Detect which cell encompasses the target text, then output its [x, y] center coordinate. 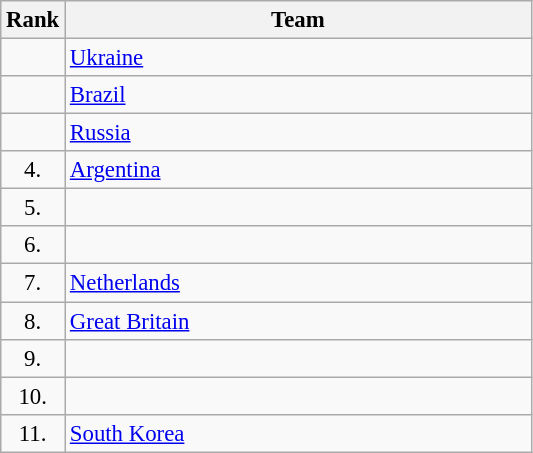
11. [33, 433]
4. [33, 170]
5. [33, 208]
Rank [33, 20]
7. [33, 283]
Russia [298, 133]
8. [33, 321]
9. [33, 358]
10. [33, 396]
Brazil [298, 95]
Ukraine [298, 58]
Argentina [298, 170]
Team [298, 20]
Great Britain [298, 321]
Netherlands [298, 283]
6. [33, 245]
South Korea [298, 433]
